Return [X, Y] of the center of cell containing provided text 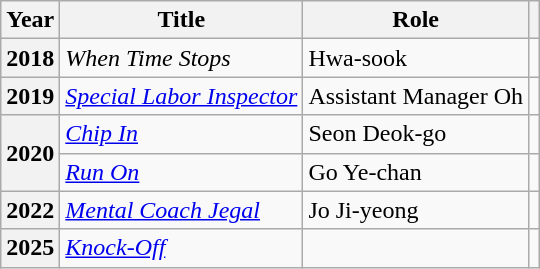
Mental Coach Jegal [182, 210]
Run On [182, 172]
Title [182, 20]
Special Labor Inspector [182, 96]
Jo Ji-yeong [416, 210]
2018 [30, 58]
Hwa-sook [416, 58]
Go Ye-chan [416, 172]
Role [416, 20]
Assistant Manager Oh [416, 96]
2020 [30, 153]
2019 [30, 96]
Seon Deok-go [416, 134]
Chip In [182, 134]
Knock-Off [182, 248]
Year [30, 20]
2022 [30, 210]
2025 [30, 248]
When Time Stops [182, 58]
